Return (X, Y) of the center of cell containing provided text 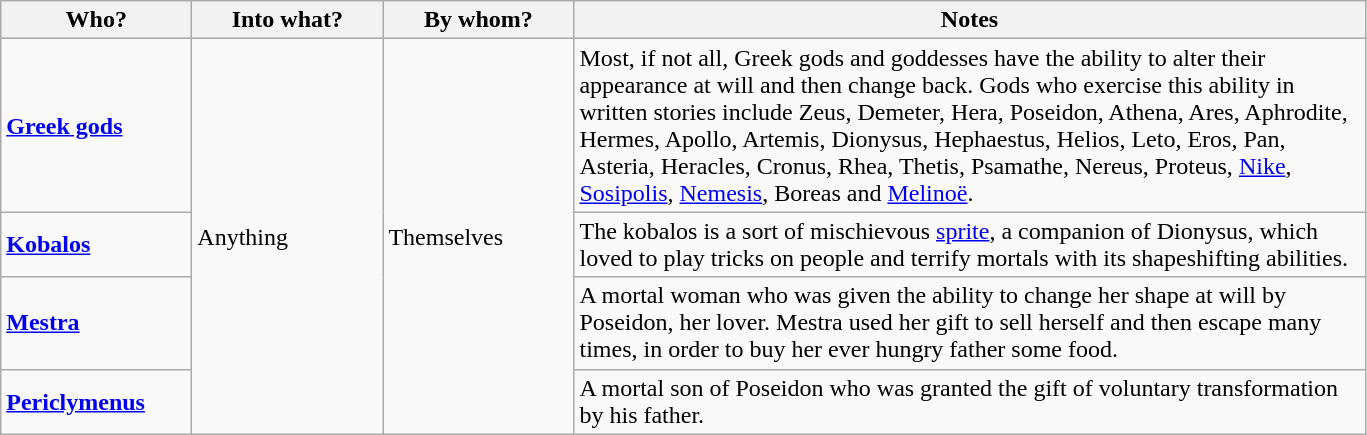
Anything (288, 236)
By whom? (478, 20)
Into what? (288, 20)
Kobalos (96, 244)
A mortal son of Poseidon who was granted the gift of voluntary transformation by his father. (970, 402)
Themselves (478, 236)
Who? (96, 20)
Greek gods (96, 126)
Notes (970, 20)
Mestra (96, 323)
Periclymenus (96, 402)
